Scan for the cell matching the given text and deliver its [x, y] coordinate at center. 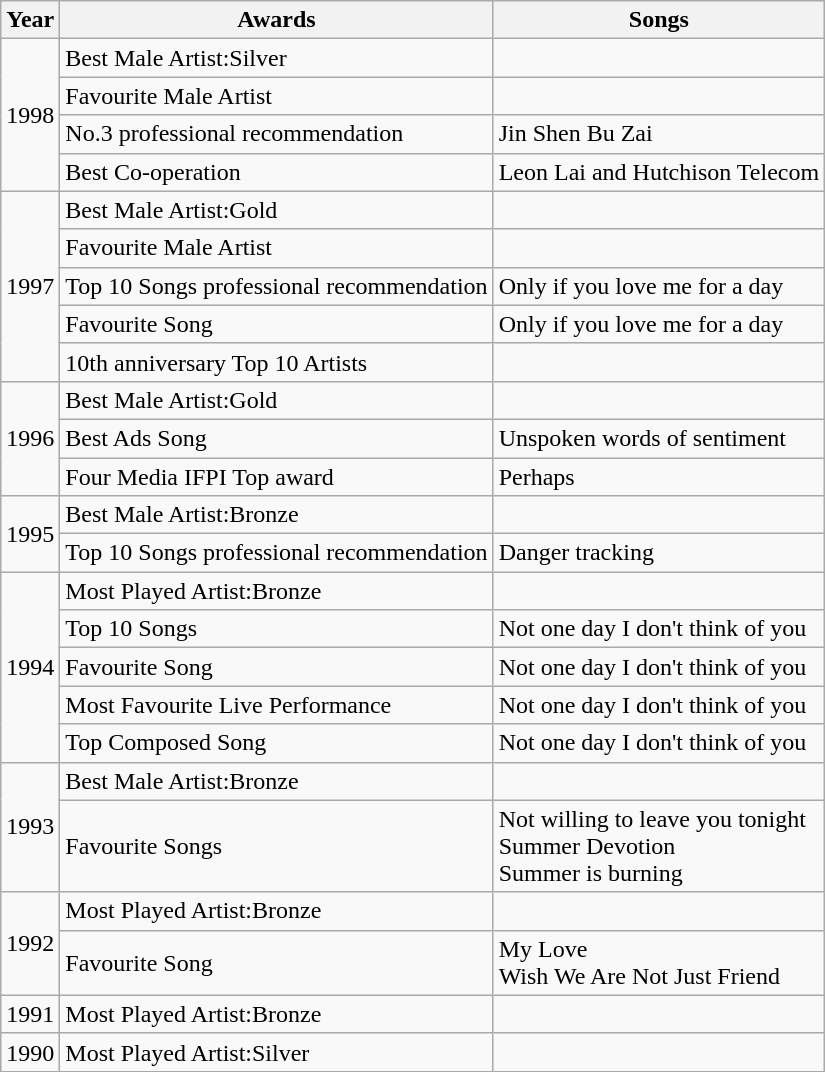
Year [30, 20]
1998 [30, 115]
My LoveWish We Are Not Just Friend [659, 962]
Four Media IFPI Top award [276, 477]
Most Played Artist:Silver [276, 1052]
Unspoken words of sentiment [659, 438]
1992 [30, 944]
Songs [659, 20]
Leon Lai and Hutchison Telecom [659, 172]
Danger tracking [659, 553]
Best Male Artist:Silver [276, 58]
Not willing to leave you tonightSummer DevotionSummer is burning [659, 846]
Top Composed Song [276, 743]
Best Ads Song [276, 438]
Most Favourite Live Performance [276, 705]
1990 [30, 1052]
Perhaps [659, 477]
Best Co-operation [276, 172]
1997 [30, 286]
1995 [30, 534]
Jin Shen Bu Zai [659, 134]
Awards [276, 20]
1994 [30, 667]
1996 [30, 438]
1993 [30, 827]
Top 10 Songs [276, 629]
Favourite Songs [276, 846]
No.3 professional recommendation [276, 134]
1991 [30, 1014]
10th anniversary Top 10 Artists [276, 362]
